Detect which cell encompasses the target text, then output its [X, Y] center coordinate. 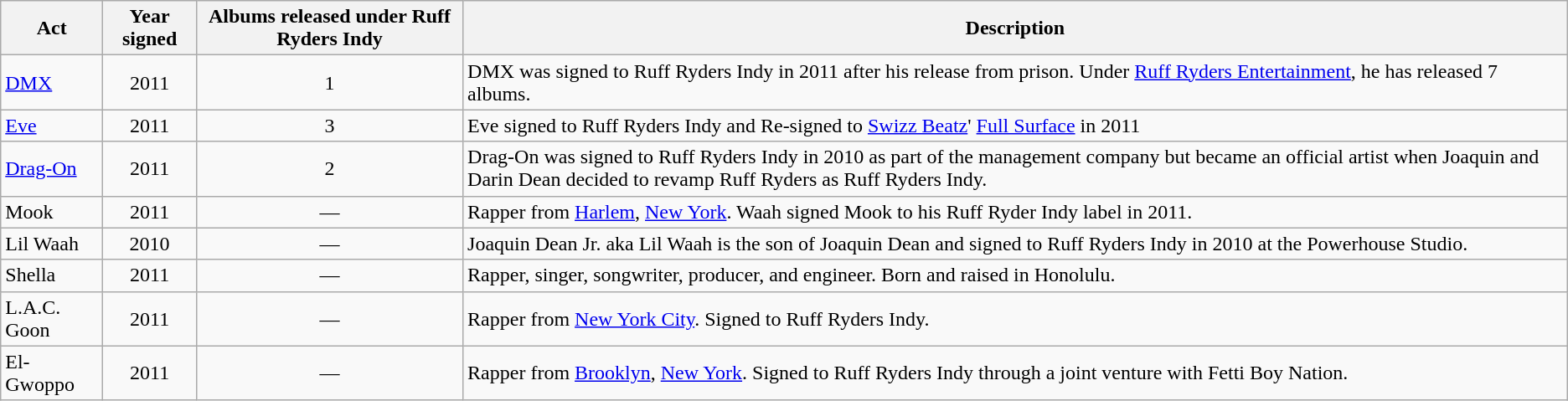
1 [329, 82]
Drag-On [52, 169]
Eve [52, 126]
L.A.C. Goon [52, 318]
Rapper from Harlem, New York. Waah signed Mook to his Ruff Ryder Indy label in 2011. [1015, 212]
Rapper, singer, songwriter, producer, and engineer. Born and raised in Honolulu. [1015, 275]
2 [329, 169]
Mook [52, 212]
2010 [150, 244]
Eve signed to Ruff Ryders Indy and Re-signed to Swizz Beatz' Full Surface in 2011 [1015, 126]
El-Gwoppo [52, 373]
Year signed [150, 28]
DMX was signed to Ruff Ryders Indy in 2011 after his release from prison. Under Ruff Ryders Entertainment, he has released 7 albums. [1015, 82]
DMX [52, 82]
3 [329, 126]
Shella [52, 275]
Rapper from New York City. Signed to Ruff Ryders Indy. [1015, 318]
Description [1015, 28]
Joaquin Dean Jr. aka Lil Waah is the son of Joaquin Dean and signed to Ruff Ryders Indy in 2010 at the Powerhouse Studio. [1015, 244]
Albums released under Ruff Ryders Indy [329, 28]
Act [52, 28]
Rapper from Brooklyn, New York. Signed to Ruff Ryders Indy through a joint venture with Fetti Boy Nation. [1015, 373]
Lil Waah [52, 244]
